Return [X, Y] of the center of cell containing provided text 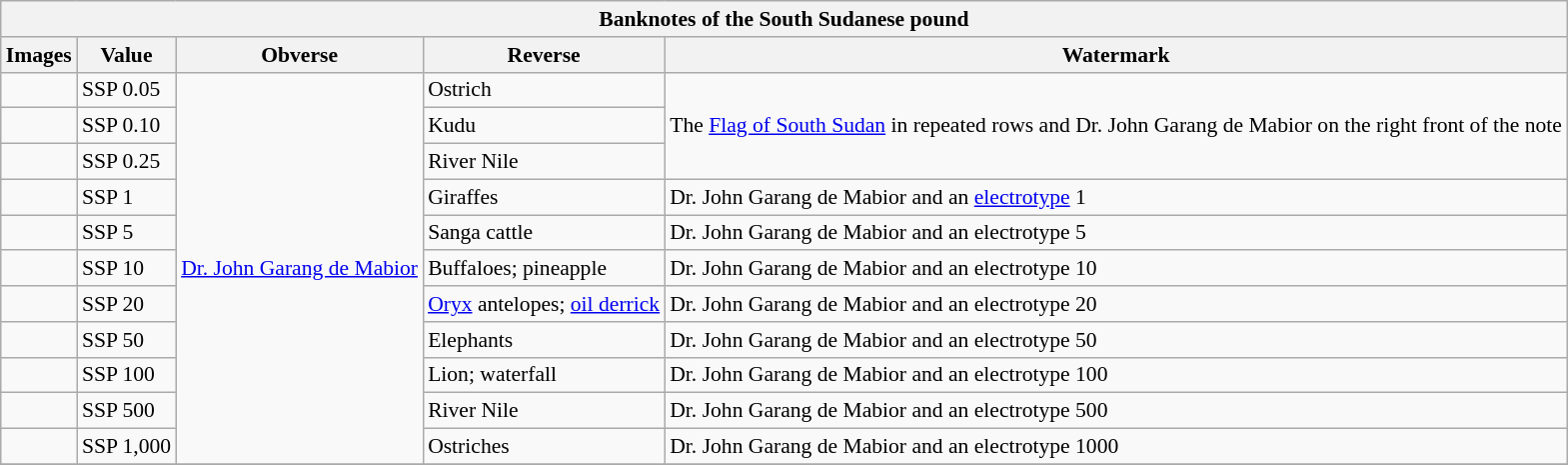
SSP 1,000 [126, 447]
Sanga cattle [544, 233]
SSP 50 [126, 340]
SSP 0.05 [126, 90]
SSP 1 [126, 197]
SSP 100 [126, 375]
Buffaloes; pineapple [544, 269]
SSP 5 [126, 233]
Reverse [544, 55]
Banknotes of the South Sudanese pound [784, 19]
Kudu [544, 126]
Oryx antelopes; oil derrick [544, 304]
Ostriches [544, 447]
Dr. John Garang de Mabior and an electrotype 10 [1115, 269]
Dr. John Garang de Mabior and an electrotype 500 [1115, 411]
SSP 20 [126, 304]
Lion; waterfall [544, 375]
Dr. John Garang de Mabior and an electrotype 100 [1115, 375]
Elephants [544, 340]
Obverse [300, 55]
Dr. John Garang de Mabior and an electrotype 20 [1115, 304]
Giraffes [544, 197]
Dr. John Garang de Mabior and an electrotype 5 [1115, 233]
Dr. John Garang de Mabior and an electrotype 1 [1115, 197]
Dr. John Garang de Mabior [300, 268]
Images [39, 55]
Watermark [1115, 55]
Dr. John Garang de Mabior and an electrotype 50 [1115, 340]
SSP 0.10 [126, 126]
SSP 500 [126, 411]
SSP 10 [126, 269]
Ostrich [544, 90]
SSP 0.25 [126, 162]
The Flag of South Sudan in repeated rows and Dr. John Garang de Mabior on the right front of the note [1115, 126]
Value [126, 55]
Dr. John Garang de Mabior and an electrotype 1000 [1115, 447]
